Locate the cell with the specified text and output its (x, y) center coordinate. 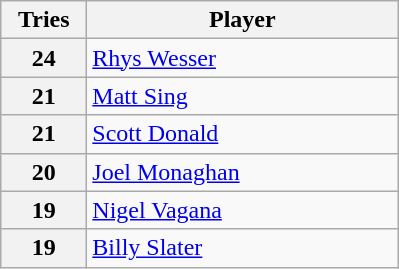
20 (44, 172)
Rhys Wesser (242, 58)
Tries (44, 20)
24 (44, 58)
Nigel Vagana (242, 210)
Joel Monaghan (242, 172)
Matt Sing (242, 96)
Billy Slater (242, 248)
Player (242, 20)
Scott Donald (242, 134)
